Pinpoint the cell where the given text exists, returning its [x, y] midpoint coordinate. 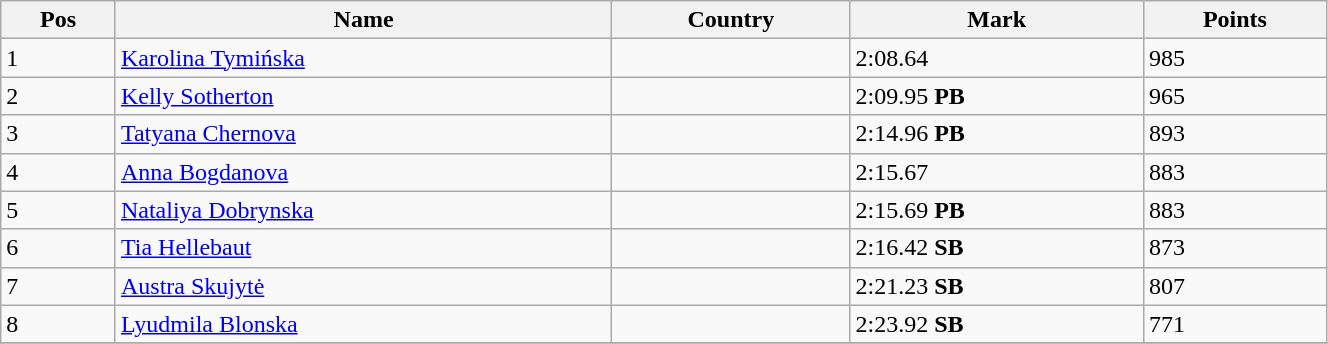
6 [58, 248]
Karolina Tymińska [363, 58]
Nataliya Dobrynska [363, 210]
2:14.96 PB [996, 134]
873 [1234, 248]
2:09.95 PB [996, 96]
Mark [996, 20]
Country [731, 20]
Points [1234, 20]
Anna Bogdanova [363, 172]
Pos [58, 20]
965 [1234, 96]
2:16.42 SB [996, 248]
1 [58, 58]
2:23.92 SB [996, 324]
5 [58, 210]
807 [1234, 286]
2:15.67 [996, 172]
Austra Skujytė [363, 286]
4 [58, 172]
2:21.23 SB [996, 286]
7 [58, 286]
3 [58, 134]
2 [58, 96]
985 [1234, 58]
893 [1234, 134]
8 [58, 324]
2:15.69 PB [996, 210]
Lyudmila Blonska [363, 324]
Tatyana Chernova [363, 134]
Kelly Sotherton [363, 96]
Tia Hellebaut [363, 248]
Name [363, 20]
771 [1234, 324]
2:08.64 [996, 58]
